Search for the cell housing the specified text and yield its [x, y] center coordinate. 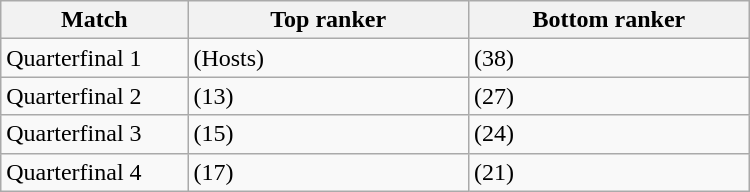
(24) [610, 134]
(27) [610, 96]
(17) [328, 172]
(15) [328, 134]
Quarterfinal 2 [94, 96]
Quarterfinal 3 [94, 134]
Match [94, 20]
Bottom ranker [610, 20]
(38) [610, 58]
(Hosts) [328, 58]
(21) [610, 172]
Quarterfinal 4 [94, 172]
Quarterfinal 1 [94, 58]
(13) [328, 96]
Top ranker [328, 20]
